Return (x, y) of the center of cell containing provided text 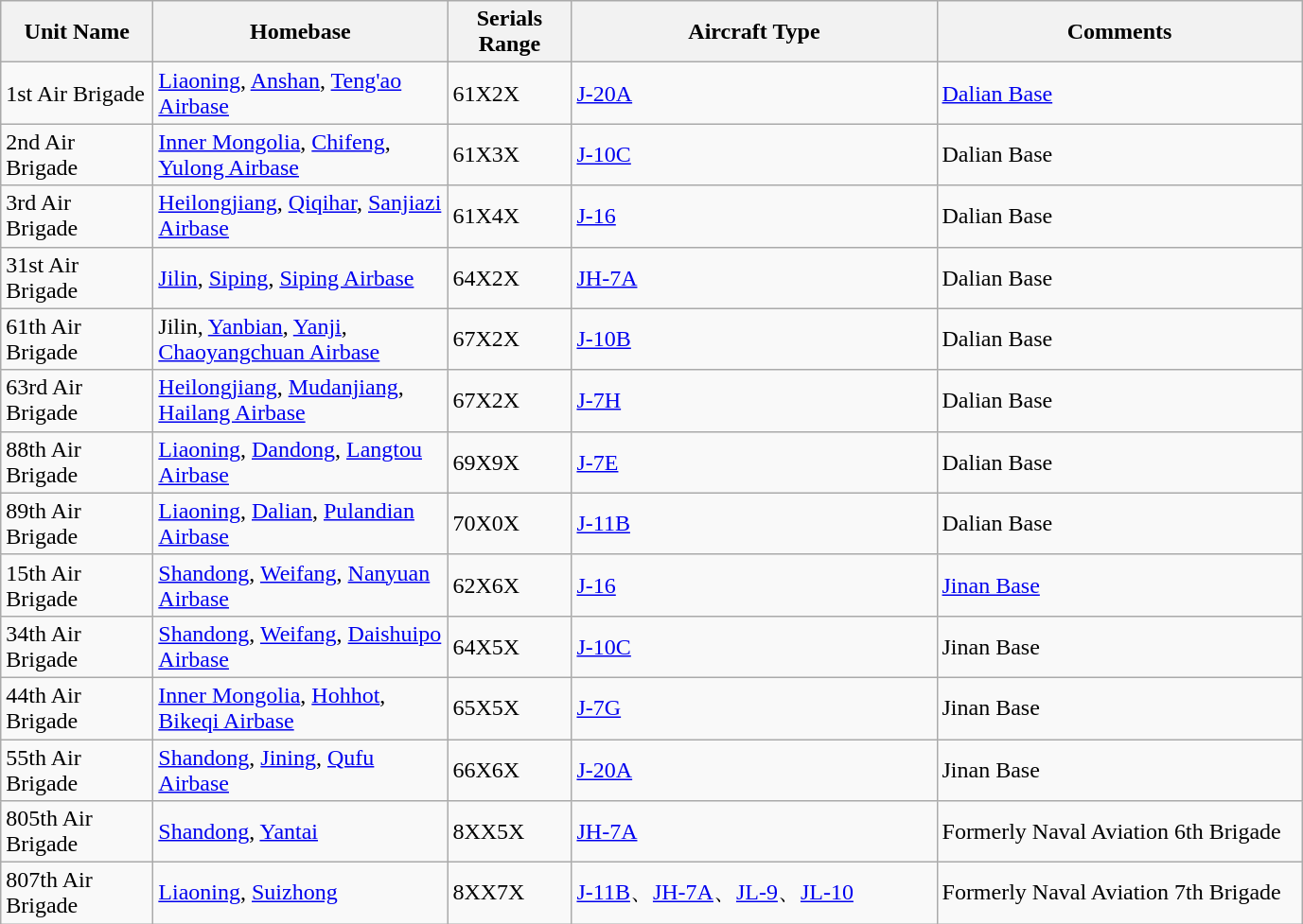
3rd Air Brigade (78, 216)
66X6X (509, 770)
69X9X (509, 462)
Heilongjiang, Qiqihar, Sanjiazi Airbase (301, 216)
J-7G (754, 707)
61X3X (509, 155)
61X2X (509, 93)
8XX5X (509, 832)
70X0X (509, 524)
31st Air Brigade (78, 278)
Formerly Naval Aviation 7th Brigade (1119, 893)
Comments (1119, 32)
J-10B (754, 339)
61X4X (509, 216)
64X5X (509, 647)
Homebase (301, 32)
J-7H (754, 401)
89th Air Brigade (78, 524)
62X6X (509, 584)
64X2X (509, 278)
Liaoning, Anshan, Teng'ao Airbase (301, 93)
Shandong, Jining, Qufu Airbase (301, 770)
Liaoning, Dalian, Pulandian Airbase (301, 524)
Liaoning, Suizhong (301, 893)
J-11B (754, 524)
65X5X (509, 707)
Shandong, Weifang, Daishuipo Airbase (301, 647)
Heilongjiang, Mudanjiang, Hailang Airbase (301, 401)
J-7E (754, 462)
Inner Mongolia, Chifeng, Yulong Airbase (301, 155)
Unit Name (78, 32)
61th Air Brigade (78, 339)
805th Air Brigade (78, 832)
Shandong, Yantai (301, 832)
63rd Air Brigade (78, 401)
Liaoning, Dandong, Langtou Airbase (301, 462)
88th Air Brigade (78, 462)
Inner Mongolia, Hohhot, Bikeqi Airbase (301, 707)
1st Air Brigade (78, 93)
55th Air Brigade (78, 770)
Formerly Naval Aviation 6th Brigade (1119, 832)
34th Air Brigade (78, 647)
44th Air Brigade (78, 707)
Jilin, Siping, Siping Airbase (301, 278)
Jilin, Yanbian, Yanji, Chaoyangchuan Airbase (301, 339)
807th Air Brigade (78, 893)
8XX7X (509, 893)
15th Air Brigade (78, 584)
Aircraft Type (754, 32)
2nd Air Brigade (78, 155)
Serials Range (509, 32)
J-11B、JH-7A、JL-9、JL-10 (754, 893)
Shandong, Weifang, Nanyuan Airbase (301, 584)
